Search for the cell housing the specified text and yield its (x, y) center coordinate. 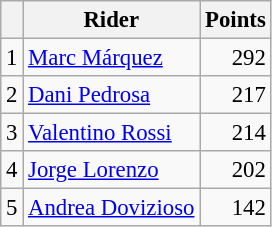
Rider (112, 20)
202 (236, 170)
292 (236, 58)
214 (236, 133)
142 (236, 208)
Points (236, 20)
Dani Pedrosa (112, 95)
Jorge Lorenzo (112, 170)
217 (236, 95)
2 (12, 95)
Andrea Dovizioso (112, 208)
Valentino Rossi (112, 133)
4 (12, 170)
5 (12, 208)
Marc Márquez (112, 58)
3 (12, 133)
1 (12, 58)
